Locate the cell with the specified text and output its (x, y) center coordinate. 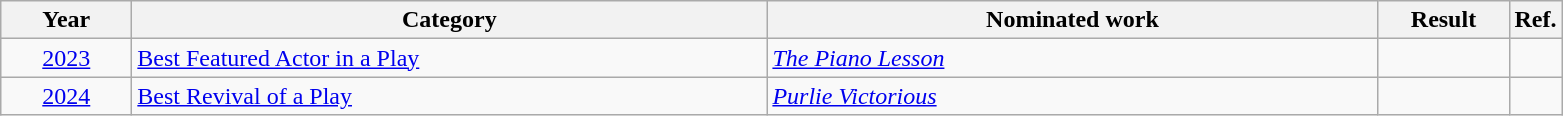
Ref. (1536, 20)
Purlie Victorious (1072, 96)
Result (1444, 20)
2024 (66, 96)
The Piano Lesson (1072, 58)
Best Featured Actor in a Play (450, 58)
Best Revival of a Play (450, 96)
Nominated work (1072, 20)
Category (450, 20)
Year (66, 20)
2023 (66, 58)
